Extract the [x, y] coordinate from the center of the cell holding the provided text.  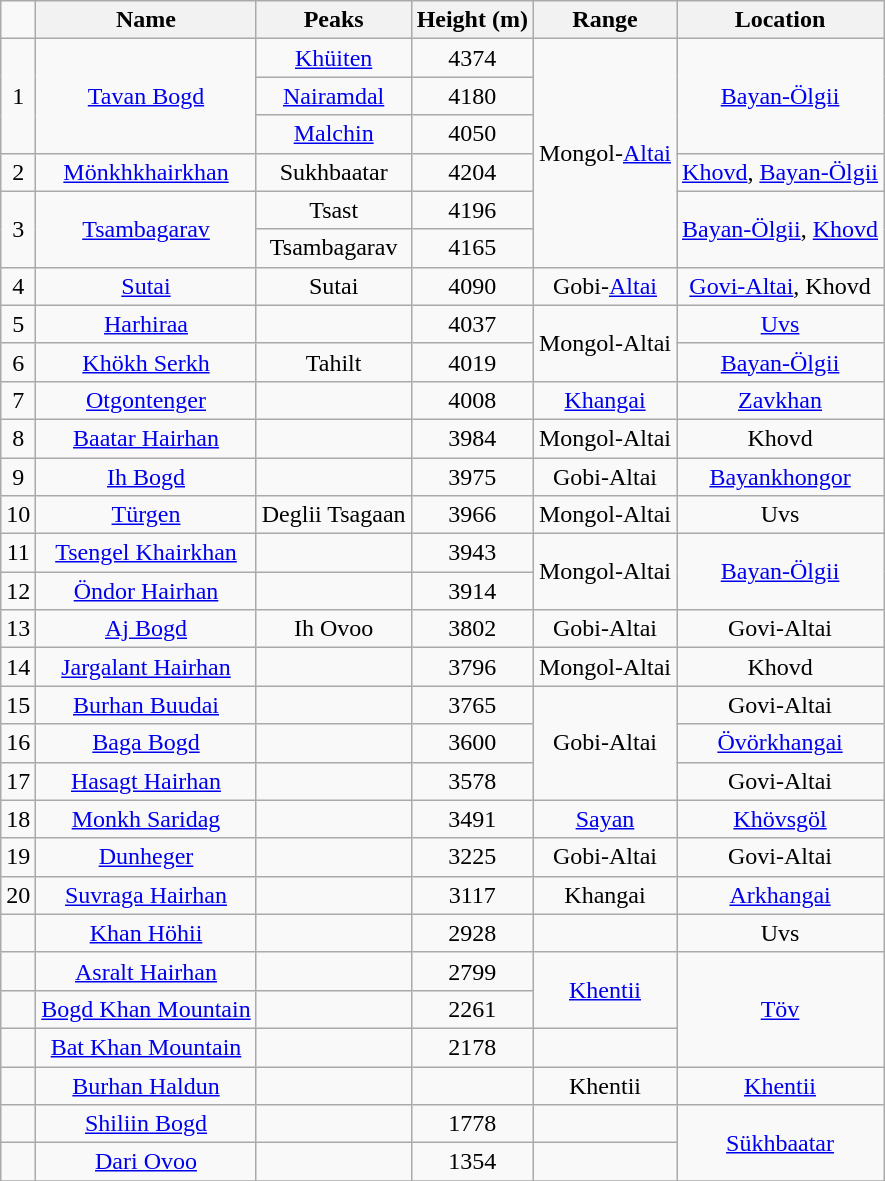
18 [18, 819]
4019 [472, 362]
Khüiten [334, 58]
Ih Ovoo [334, 629]
Tavan Bogd [146, 96]
19 [18, 857]
3966 [472, 515]
10 [18, 515]
Ih Bogd [146, 477]
Location [780, 20]
4 [18, 286]
Khan Höhii [146, 933]
Bat Khan Mountain [146, 1047]
Jargalant Hairhan [146, 667]
15 [18, 705]
Otgontenger [146, 400]
Dari Ovoo [146, 1162]
9 [18, 477]
Övörkhangai [780, 743]
3600 [472, 743]
2928 [472, 933]
3975 [472, 477]
3765 [472, 705]
Khövsgöl [780, 819]
Height (m) [472, 20]
Öndor Hairhan [146, 591]
Tsengel Khairkhan [146, 553]
Malchin [334, 134]
4204 [472, 172]
11 [18, 553]
17 [18, 781]
Aj Bogd [146, 629]
1354 [472, 1162]
4050 [472, 134]
12 [18, 591]
Tsast [334, 210]
3 [18, 229]
4037 [472, 324]
2261 [472, 1009]
4374 [472, 58]
Sayan [604, 819]
20 [18, 895]
4165 [472, 248]
8 [18, 438]
Deglii Tsagaan [334, 515]
3491 [472, 819]
Sükhbaatar [780, 1143]
Nairamdal [334, 96]
Tahilt [334, 362]
3914 [472, 591]
4180 [472, 96]
3984 [472, 438]
Bayankhongor [780, 477]
Name [146, 20]
7 [18, 400]
Hasagt Hairhan [146, 781]
Burhan Haldun [146, 1085]
16 [18, 743]
Peaks [334, 20]
Shiliin Bogd [146, 1124]
Türgen [146, 515]
4196 [472, 210]
2 [18, 172]
1778 [472, 1124]
Arkhangai [780, 895]
Burhan Buudai [146, 705]
6 [18, 362]
Zavkhan [780, 400]
3943 [472, 553]
4090 [472, 286]
2178 [472, 1047]
4008 [472, 400]
Töv [780, 1009]
Dunheger [146, 857]
Sukhbaatar [334, 172]
3578 [472, 781]
Bayan-Ölgii, Khovd [780, 229]
Bogd Khan Mountain [146, 1009]
13 [18, 629]
Range [604, 20]
Baatar Hairhan [146, 438]
14 [18, 667]
3225 [472, 857]
Harhiraa [146, 324]
Mönkhkhairkhan [146, 172]
2799 [472, 971]
3796 [472, 667]
Khökh Serkh [146, 362]
Asralt Hairhan [146, 971]
Suvraga Hairhan [146, 895]
1 [18, 96]
3802 [472, 629]
3117 [472, 895]
Govi-Altai, Khovd [780, 286]
Monkh Saridag [146, 819]
Baga Bogd [146, 743]
Khovd, Bayan-Ölgii [780, 172]
5 [18, 324]
